Return the (x, y) coordinate for the center point of the cell that contains the specified text.  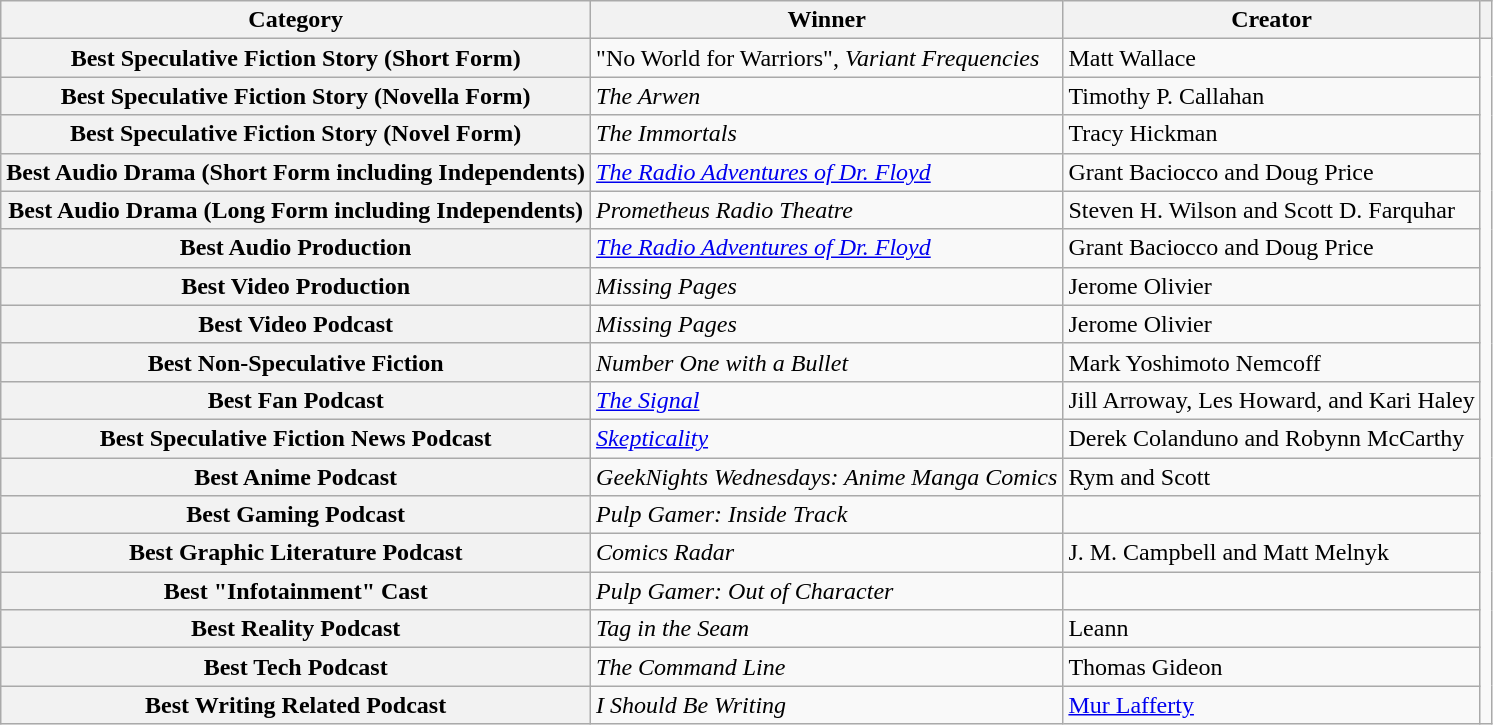
Best Speculative Fiction Story (Novel Form) (296, 134)
The Arwen (827, 96)
Best Video Production (296, 286)
Number One with a Bullet (827, 362)
I Should Be Writing (827, 705)
Best Non-Speculative Fiction (296, 362)
Timothy P. Callahan (1272, 96)
Best Audio Drama (Short Form including Independents) (296, 172)
Best Fan Podcast (296, 400)
Mur Lafferty (1272, 705)
Best Audio Production (296, 248)
Matt Wallace (1272, 58)
The Command Line (827, 667)
Best Writing Related Podcast (296, 705)
Best Graphic Literature Podcast (296, 553)
Skepticality (827, 438)
Best Gaming Podcast (296, 515)
J. M. Campbell and Matt Melnyk (1272, 553)
Jill Arroway, Les Howard, and Kari Haley (1272, 400)
Best Speculative Fiction Story (Short Form) (296, 58)
Tracy Hickman (1272, 134)
Tag in the Seam (827, 629)
Best Speculative Fiction News Podcast (296, 438)
Mark Yoshimoto Nemcoff (1272, 362)
The Signal (827, 400)
Best "Infotainment" Cast (296, 591)
Best Speculative Fiction Story (Novella Form) (296, 96)
Creator (1272, 20)
Category (296, 20)
Steven H. Wilson and Scott D. Farquhar (1272, 210)
The Immortals (827, 134)
Best Reality Podcast (296, 629)
Best Tech Podcast (296, 667)
GeekNights Wednesdays: Anime Manga Comics (827, 477)
"No World for Warriors", Variant Frequencies (827, 58)
Leann (1272, 629)
Rym and Scott (1272, 477)
Thomas Gideon (1272, 667)
Best Audio Drama (Long Form including Independents) (296, 210)
Pulp Gamer: Out of Character (827, 591)
Winner (827, 20)
Prometheus Radio Theatre (827, 210)
Comics Radar (827, 553)
Pulp Gamer: Inside Track (827, 515)
Derek Colanduno and Robynn McCarthy (1272, 438)
Best Video Podcast (296, 324)
Best Anime Podcast (296, 477)
